Output the [x, y] coordinate of the center of the cell containing the given text.  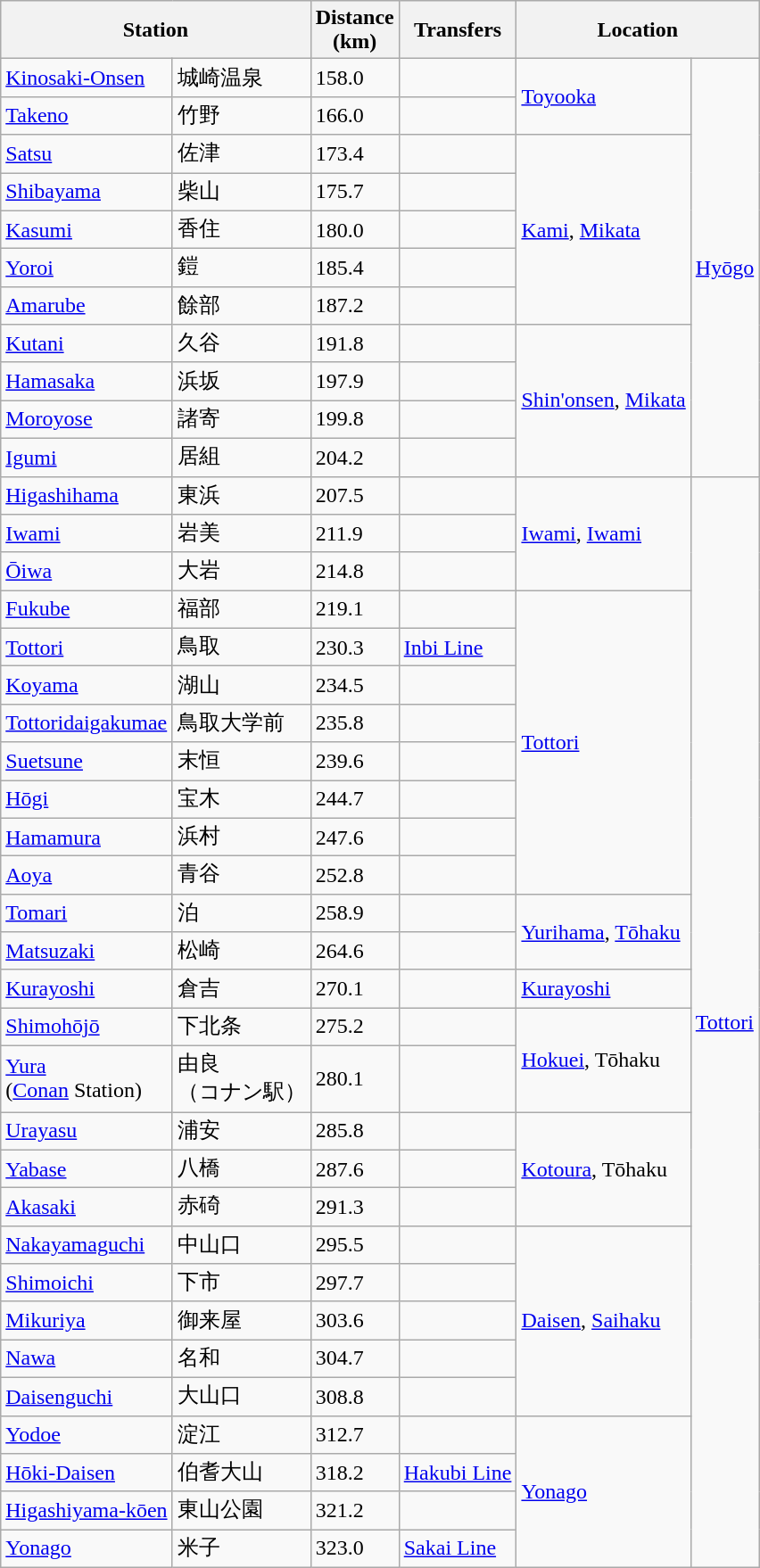
餘部 [241, 305]
城崎温泉 [241, 78]
鳥取大学前 [241, 722]
304.7 [355, 1359]
Daisen, Saihaku [603, 1320]
Koyama [87, 685]
Inbi Line [458, 648]
214.8 [355, 571]
東浜 [241, 496]
275.2 [355, 1027]
大山口 [241, 1397]
323.0 [355, 1548]
倉吉 [241, 988]
米子 [241, 1548]
Kotoura, Tōhaku [603, 1168]
303.6 [355, 1320]
173.4 [355, 153]
191.8 [355, 344]
199.8 [355, 419]
松崎 [241, 951]
宝木 [241, 799]
Iwami [87, 533]
Hyōgo [724, 268]
佐津 [241, 153]
270.1 [355, 988]
赤碕 [241, 1208]
230.3 [355, 648]
Aoya [87, 876]
180.0 [355, 230]
Location [638, 30]
158.0 [355, 78]
187.2 [355, 305]
末恒 [241, 762]
鎧 [241, 268]
Nakayamaguchi [87, 1245]
岩美 [241, 533]
Shin'onsen, Mikata [603, 400]
197.9 [355, 382]
258.9 [355, 913]
Daisenguchi [87, 1397]
八橋 [241, 1168]
321.2 [355, 1511]
東山公園 [241, 1511]
浜村 [241, 837]
Hamamura [87, 837]
Yurihama, Tōhaku [603, 931]
Ōiwa [87, 571]
御来屋 [241, 1320]
柴山 [241, 193]
247.6 [355, 837]
211.9 [355, 533]
大岩 [241, 571]
280.1 [355, 1078]
Hokuei, Tōhaku [603, 1060]
Hōki-Daisen [87, 1473]
竹野 [241, 116]
居組 [241, 457]
Mikuriya [87, 1320]
中山口 [241, 1245]
185.4 [355, 268]
234.5 [355, 685]
由良（コナン駅） [241, 1078]
166.0 [355, 116]
Tomari [87, 913]
Higashiyama-kōen [87, 1511]
久谷 [241, 344]
浜坂 [241, 382]
下北条 [241, 1027]
287.6 [355, 1168]
Iwami, Iwami [603, 533]
Urayasu [87, 1131]
Transfers [458, 30]
Shimoichi [87, 1283]
308.8 [355, 1397]
浦安 [241, 1131]
Distance(km) [355, 30]
Kutani [87, 344]
Matsuzaki [87, 951]
Akasaki [87, 1208]
Shibayama [87, 193]
Yoroi [87, 268]
285.8 [355, 1131]
291.3 [355, 1208]
Shimohōjō [87, 1027]
名和 [241, 1359]
鳥取 [241, 648]
福部 [241, 610]
Yabase [87, 1168]
239.6 [355, 762]
Sakai Line [458, 1548]
Toyooka [603, 96]
Hōgi [87, 799]
207.5 [355, 496]
淀江 [241, 1434]
Kinosaki-Onsen [87, 78]
318.2 [355, 1473]
204.2 [355, 457]
295.5 [355, 1245]
Hamasaka [87, 382]
Nawa [87, 1359]
Moroyose [87, 419]
Higashihama [87, 496]
175.7 [355, 193]
Station [155, 30]
Hakubi Line [458, 1473]
Yodoe [87, 1434]
252.8 [355, 876]
235.8 [355, 722]
Kasumi [87, 230]
香住 [241, 230]
Satsu [87, 153]
青谷 [241, 876]
湖山 [241, 685]
312.7 [355, 1434]
泊 [241, 913]
Suetsune [87, 762]
244.7 [355, 799]
Amarube [87, 305]
Igumi [87, 457]
Takeno [87, 116]
伯耆大山 [241, 1473]
Kami, Mikata [603, 230]
Yura (Conan Station) [87, 1078]
Tottoridaigakumae [87, 722]
219.1 [355, 610]
下市 [241, 1283]
諸寄 [241, 419]
297.7 [355, 1283]
264.6 [355, 951]
Fukube [87, 610]
